Scan for the cell matching the given text and deliver its [X, Y] coordinate at center. 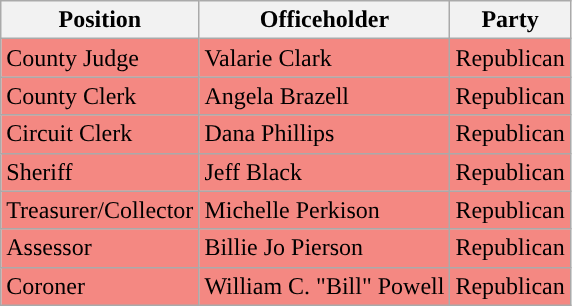
Billie Jo Pierson [324, 248]
Assessor [100, 248]
Angela Brazell [324, 96]
Jeff Black [324, 172]
Position [100, 20]
County Judge [100, 58]
County Clerk [100, 96]
Party [510, 20]
Coroner [100, 286]
William C. "Bill" Powell [324, 286]
Dana Phillips [324, 134]
Officeholder [324, 20]
Sheriff [100, 172]
Circuit Clerk [100, 134]
Valarie Clark [324, 58]
Treasurer/Collector [100, 210]
Michelle Perkison [324, 210]
